Capture the cell that displays the provided text and extract its (x, y) central coordinate. 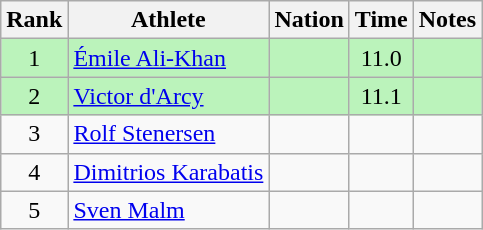
Dimitrios Karabatis (168, 172)
Victor d'Arcy (168, 96)
3 (34, 134)
Rolf Stenersen (168, 134)
5 (34, 210)
Sven Malm (168, 210)
11.0 (381, 58)
Time (381, 20)
4 (34, 172)
Émile Ali-Khan (168, 58)
Notes (447, 20)
Rank (34, 20)
11.1 (381, 96)
2 (34, 96)
Nation (309, 20)
Athlete (168, 20)
1 (34, 58)
